From the cell containing the given text, extract its center point as [x, y] coordinate. 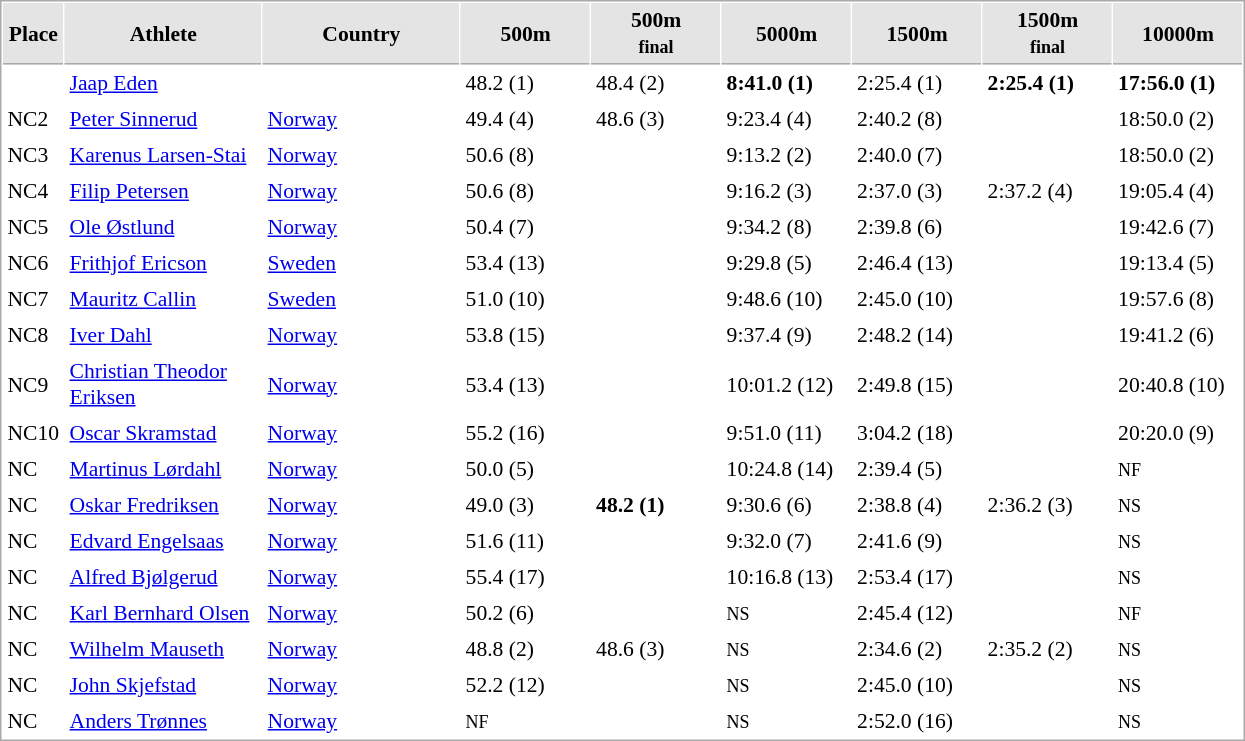
19:05.4 (4) [1178, 191]
500m [526, 34]
49.4 (4) [526, 119]
10:16.8 (13) [786, 577]
20:20.0 (9) [1178, 433]
9:48.6 (10) [786, 299]
2:38.8 (4) [918, 505]
NC3 [34, 155]
52.2 (12) [526, 685]
53.8 (15) [526, 335]
49.0 (3) [526, 505]
9:51.0 (11) [786, 433]
50.0 (5) [526, 469]
2:35.2 (2) [1048, 649]
NC9 [34, 384]
2:40.2 (8) [918, 119]
Karenus Larsen-Stai [163, 155]
5000m [786, 34]
2:45.4 (12) [918, 613]
2:41.6 (9) [918, 541]
Peter Sinnerud [163, 119]
NC6 [34, 263]
2:53.4 (17) [918, 577]
Jaap Eden [163, 83]
Place [34, 34]
10:01.2 (12) [786, 384]
2:39.4 (5) [918, 469]
19:41.2 (6) [1178, 335]
NC7 [34, 299]
NC2 [34, 119]
1500mfinal [1048, 34]
9:23.4 (4) [786, 119]
Wilhelm Mauseth [163, 649]
2:37.0 (3) [918, 191]
2:52.0 (16) [918, 721]
9:29.8 (5) [786, 263]
Christian Theodor Eriksen [163, 384]
Martinus Lørdahl [163, 469]
50.4 (7) [526, 227]
NC4 [34, 191]
2:39.8 (6) [918, 227]
48.8 (2) [526, 649]
19:13.4 (5) [1178, 263]
9:16.2 (3) [786, 191]
51.6 (11) [526, 541]
19:42.6 (7) [1178, 227]
Anders Trønnes [163, 721]
2:49.8 (15) [918, 384]
9:37.4 (9) [786, 335]
Mauritz Callin [163, 299]
Filip Petersen [163, 191]
9:30.6 (6) [786, 505]
48.4 (2) [656, 83]
Karl Bernhard Olsen [163, 613]
NC5 [34, 227]
9:34.2 (8) [786, 227]
NC10 [34, 433]
10:24.8 (14) [786, 469]
Oskar Fredriksen [163, 505]
9:13.2 (2) [786, 155]
Ole Østlund [163, 227]
9:32.0 (7) [786, 541]
John Skjefstad [163, 685]
50.2 (6) [526, 613]
Oscar Skramstad [163, 433]
51.0 (10) [526, 299]
55.2 (16) [526, 433]
2:46.4 (13) [918, 263]
2:40.0 (7) [918, 155]
20:40.8 (10) [1178, 384]
2:48.2 (14) [918, 335]
17:56.0 (1) [1178, 83]
500mfinal [656, 34]
8:41.0 (1) [786, 83]
2:34.6 (2) [918, 649]
3:04.2 (18) [918, 433]
Frithjof Ericson [163, 263]
2:37.2 (4) [1048, 191]
Edvard Engelsaas [163, 541]
55.4 (17) [526, 577]
1500m [918, 34]
Alfred Bjølgerud [163, 577]
Iver Dahl [163, 335]
19:57.6 (8) [1178, 299]
Country [361, 34]
2:36.2 (3) [1048, 505]
10000m [1178, 34]
NC8 [34, 335]
Athlete [163, 34]
